Search for the cell housing the specified text and yield its [x, y] center coordinate. 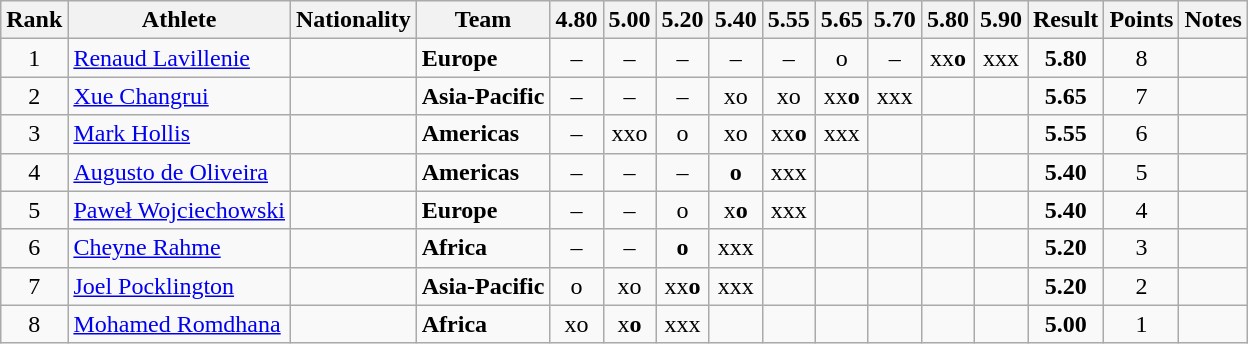
5.90 [1000, 20]
4.80 [576, 20]
Nationality [354, 20]
Rank [34, 20]
Points [1142, 20]
Paweł Wojciechowski [180, 210]
Athlete [180, 20]
Notes [1213, 20]
5.70 [894, 20]
Mohamed Romdhana [180, 324]
Result [1066, 20]
Cheyne Rahme [180, 248]
Mark Hollis [180, 134]
Xue Changrui [180, 96]
Renaud Lavillenie [180, 58]
Team [483, 20]
Joel Pocklington [180, 286]
Augusto de Oliveira [180, 172]
